Capture the cell that displays the provided text and extract its (x, y) central coordinate. 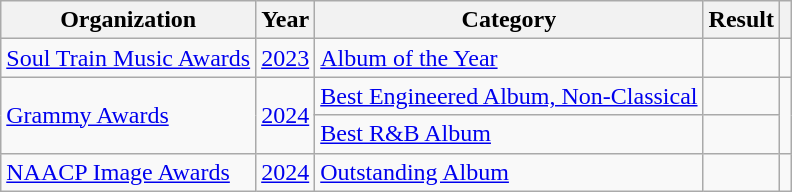
Result (741, 20)
Best R&B Album (509, 134)
2023 (286, 58)
Organization (128, 20)
Outstanding Album (509, 172)
Grammy Awards (128, 115)
Soul Train Music Awards (128, 58)
Album of the Year (509, 58)
Best Engineered Album, Non-Classical (509, 96)
Category (509, 20)
NAACP Image Awards (128, 172)
Year (286, 20)
